Return [x, y] of the center of cell containing provided text 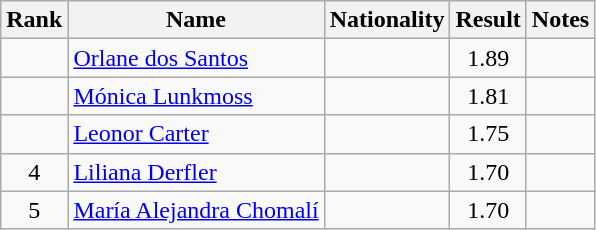
1.89 [488, 58]
5 [34, 210]
Orlane dos Santos [196, 58]
Nationality [387, 20]
Rank [34, 20]
Name [196, 20]
1.81 [488, 96]
Leonor Carter [196, 134]
4 [34, 172]
Mónica Lunkmoss [196, 96]
1.75 [488, 134]
Result [488, 20]
Notes [560, 20]
Liliana Derfler [196, 172]
María Alejandra Chomalí [196, 210]
